Output the (X, Y) coordinate of the center of the cell containing the given text.  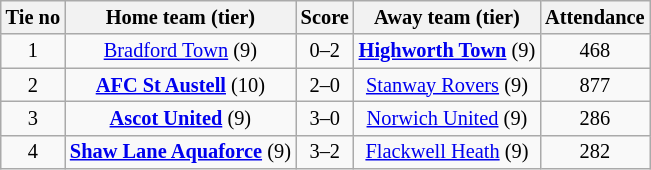
3–0 (325, 118)
Attendance (594, 17)
3 (33, 118)
1 (33, 51)
Score (325, 17)
468 (594, 51)
877 (594, 85)
Norwich United (9) (447, 118)
Shaw Lane Aquaforce (9) (180, 152)
0–2 (325, 51)
Ascot United (9) (180, 118)
Highworth Town (9) (447, 51)
AFC St Austell (10) (180, 85)
Away team (tier) (447, 17)
3–2 (325, 152)
282 (594, 152)
286 (594, 118)
Flackwell Heath (9) (447, 152)
Home team (tier) (180, 17)
4 (33, 152)
Stanway Rovers (9) (447, 85)
2 (33, 85)
2–0 (325, 85)
Bradford Town (9) (180, 51)
Tie no (33, 17)
